Scan for the cell matching the given text and deliver its (X, Y) coordinate at center. 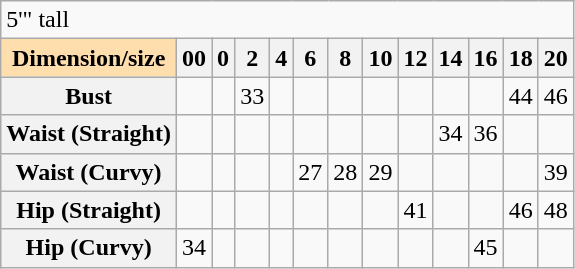
33 (252, 96)
27 (310, 172)
6 (310, 58)
48 (556, 210)
29 (380, 172)
16 (486, 58)
00 (194, 58)
41 (416, 210)
0 (224, 58)
36 (486, 134)
5'" tall (287, 20)
Waist (Straight) (89, 134)
Bust (89, 96)
Waist (Curvy) (89, 172)
2 (252, 58)
Hip (Curvy) (89, 248)
18 (520, 58)
10 (380, 58)
28 (346, 172)
39 (556, 172)
12 (416, 58)
8 (346, 58)
Hip (Straight) (89, 210)
45 (486, 248)
14 (450, 58)
4 (282, 58)
Dimension/size (89, 58)
44 (520, 96)
20 (556, 58)
